Return (X, Y) of the center of cell containing provided text 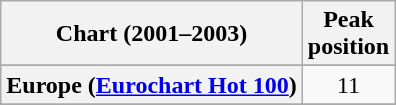
Europe (Eurochart Hot 100) (152, 85)
Chart (2001–2003) (152, 34)
Peakposition (348, 34)
11 (348, 85)
